Return the (X, Y) coordinate for the center point of the cell that contains the specified text.  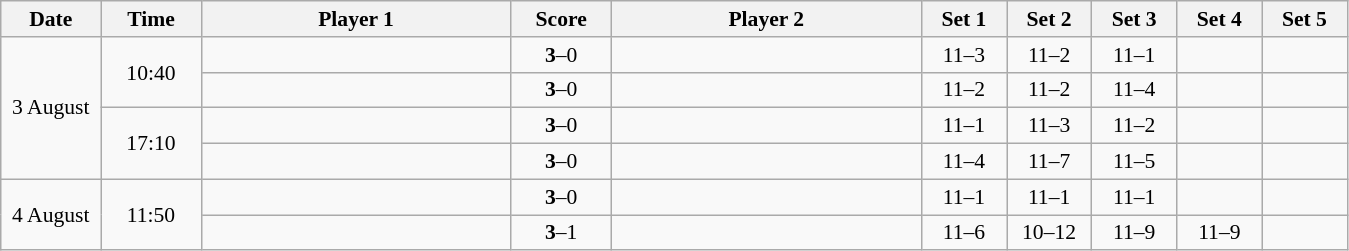
11–7 (1048, 162)
Set 3 (1134, 19)
10:40 (151, 72)
Set 5 (1304, 19)
Set 1 (964, 19)
11–5 (1134, 162)
3–1 (561, 233)
3 August (51, 108)
4 August (51, 214)
10–12 (1048, 233)
Time (151, 19)
Set 4 (1220, 19)
Score (561, 19)
11:50 (151, 214)
Date (51, 19)
Set 2 (1048, 19)
Player 2 (766, 19)
Player 1 (356, 19)
11–6 (964, 233)
17:10 (151, 144)
